Pinpoint the cell where the given text exists, returning its [X, Y] midpoint coordinate. 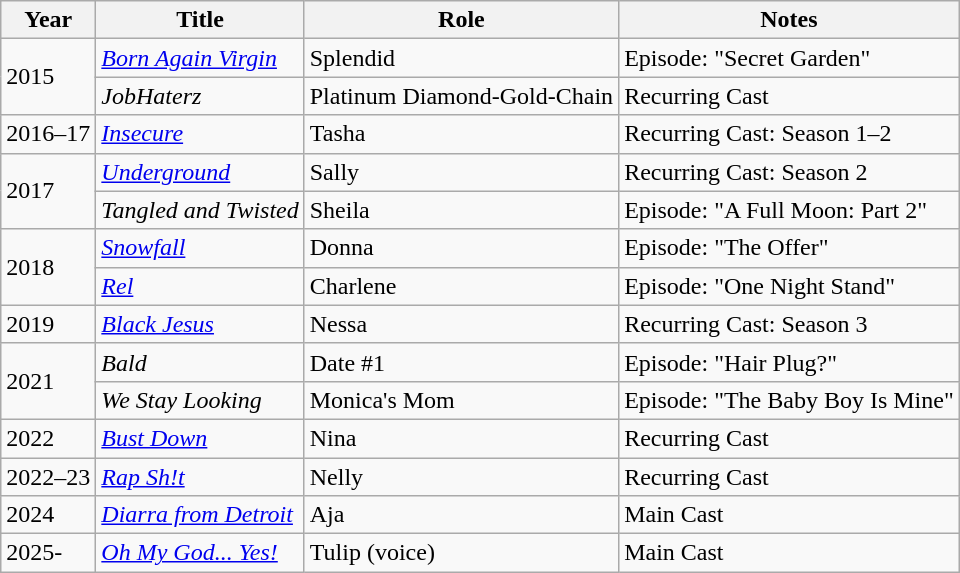
Aja [461, 515]
Donna [461, 248]
Charlene [461, 286]
Rel [200, 286]
Monica's Mom [461, 400]
Year [48, 20]
Diarra from Detroit [200, 515]
Nessa [461, 324]
2022–23 [48, 477]
Episode: "A Full Moon: Part 2" [790, 210]
Oh My God... Yes! [200, 553]
Tasha [461, 134]
Episode: "The Baby Boy Is Mine" [790, 400]
Episode: "The Offer" [790, 248]
Notes [790, 20]
Episode: "Secret Garden" [790, 58]
Recurring Cast: Season 1–2 [790, 134]
Recurring Cast: Season 3 [790, 324]
Born Again Virgin [200, 58]
2015 [48, 77]
Black Jesus [200, 324]
Rap Sh!t [200, 477]
Date #1 [461, 362]
Bald [200, 362]
Insecure [200, 134]
2022 [48, 438]
We Stay Looking [200, 400]
Platinum Diamond-Gold-Chain [461, 96]
Episode: "Hair Plug?" [790, 362]
2021 [48, 381]
Tulip (voice) [461, 553]
Sally [461, 172]
2024 [48, 515]
2019 [48, 324]
2025- [48, 553]
Tangled and Twisted [200, 210]
Splendid [461, 58]
Recurring Cast: Season 2 [790, 172]
Role [461, 20]
Title [200, 20]
2017 [48, 191]
2016–17 [48, 134]
Episode: "One Night Stand" [790, 286]
Underground [200, 172]
2018 [48, 267]
Bust Down [200, 438]
Nina [461, 438]
Snowfall [200, 248]
JobHaterz [200, 96]
Sheila [461, 210]
Nelly [461, 477]
